Extract the (x, y) coordinate from the center of the cell holding the provided text.  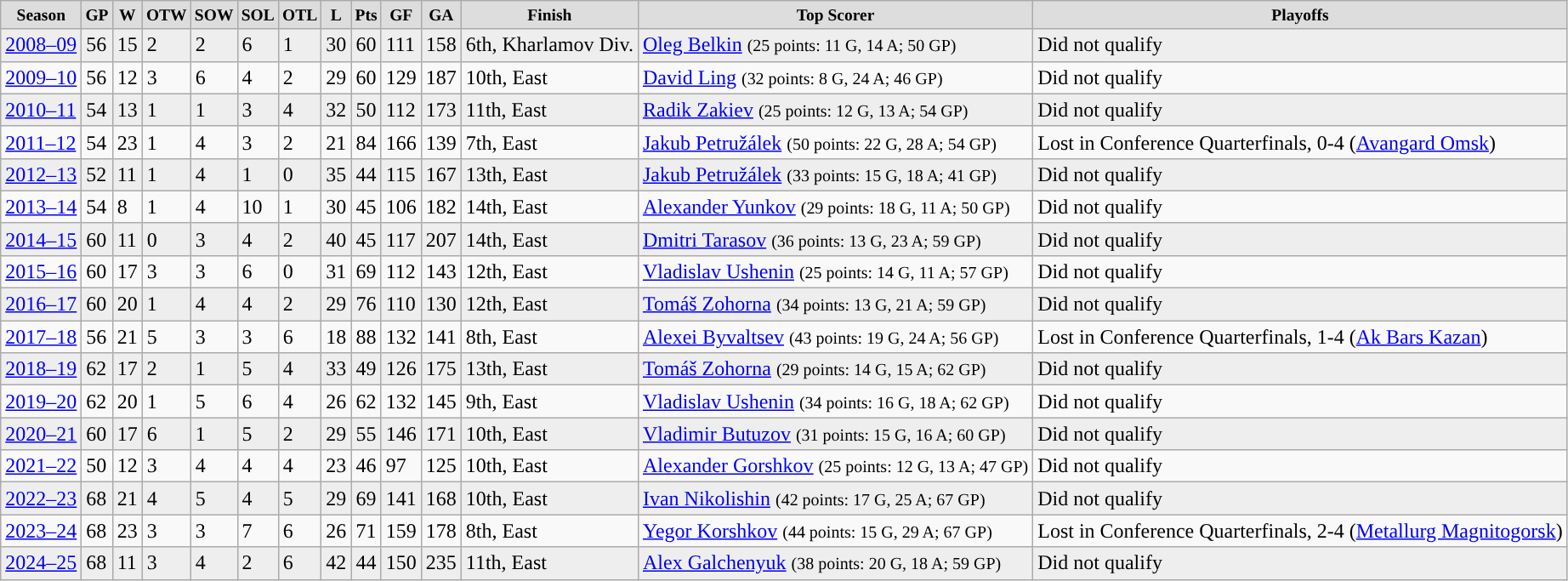
2013–14 (41, 207)
GP (97, 15)
146 (401, 434)
32 (337, 110)
139 (440, 142)
2008–09 (41, 45)
Jakub Petružálek (50 points: 22 G, 28 A; 54 GP) (835, 142)
150 (401, 563)
42 (337, 563)
97 (401, 466)
130 (440, 305)
2023–24 (41, 531)
2012–13 (41, 174)
13 (128, 110)
207 (440, 239)
173 (440, 110)
7th, East (549, 142)
Dmitri Tarasov (36 points: 13 G, 23 A; 59 GP) (835, 239)
L (337, 15)
2020–21 (41, 434)
40 (337, 239)
46 (366, 466)
52 (97, 174)
143 (440, 271)
2011–12 (41, 142)
2022–23 (41, 498)
166 (401, 142)
158 (440, 45)
Finish (549, 15)
Radik Zakiev (25 points: 12 G, 13 A; 54 GP) (835, 110)
167 (440, 174)
171 (440, 434)
Tomáš Zohorna (29 points: 14 G, 15 A; 62 GP) (835, 369)
W (128, 15)
168 (440, 498)
159 (401, 531)
10 (258, 207)
145 (440, 402)
2014–15 (41, 239)
Lost in Conference Quarterfinals, 2-4 (Metallurg Magnitogorsk) (1300, 531)
SOW (214, 15)
OTW (167, 15)
2017–18 (41, 337)
Jakub Petružálek (33 points: 15 G, 18 A; 41 GP) (835, 174)
Top Scorer (835, 15)
Playoffs (1300, 15)
15 (128, 45)
84 (366, 142)
2018–19 (41, 369)
Lost in Conference Quarterfinals, 1-4 (Ak Bars Kazan) (1300, 337)
Alex Galchenyuk (38 points: 20 G, 18 A; 59 GP) (835, 563)
115 (401, 174)
Oleg Belkin (25 points: 11 G, 14 A; 50 GP) (835, 45)
7 (258, 531)
35 (337, 174)
106 (401, 207)
2010–11 (41, 110)
9th, East (549, 402)
2009–10 (41, 77)
GF (401, 15)
129 (401, 77)
Alexander Yunkov (29 points: 18 G, 11 A; 50 GP) (835, 207)
2015–16 (41, 271)
David Ling (32 points: 8 G, 24 A; 46 GP) (835, 77)
Vladimir Butuzov (31 points: 15 G, 16 A; 60 GP) (835, 434)
6th, Kharlamov Div. (549, 45)
187 (440, 77)
71 (366, 531)
Vladislav Ushenin (25 points: 14 G, 11 A; 57 GP) (835, 271)
125 (440, 466)
GA (440, 15)
18 (337, 337)
55 (366, 434)
31 (337, 271)
235 (440, 563)
2024–25 (41, 563)
126 (401, 369)
175 (440, 369)
76 (366, 305)
Alexander Gorshkov (25 points: 12 G, 13 A; 47 GP) (835, 466)
Ivan Nikolishin (42 points: 17 G, 25 A; 67 GP) (835, 498)
178 (440, 531)
Lost in Conference Quarterfinals, 0-4 (Avangard Omsk) (1300, 142)
Season (41, 15)
Yegor Korshkov (44 points: 15 G, 29 A; 67 GP) (835, 531)
8 (128, 207)
Pts (366, 15)
SOL (258, 15)
2021–22 (41, 466)
110 (401, 305)
2016–17 (41, 305)
111 (401, 45)
49 (366, 369)
33 (337, 369)
117 (401, 239)
OTL (299, 15)
2019–20 (41, 402)
88 (366, 337)
Vladislav Ushenin (34 points: 16 G, 18 A; 62 GP) (835, 402)
Alexei Byvaltsev (43 points: 19 G, 24 A; 56 GP) (835, 337)
182 (440, 207)
Tomáš Zohorna (34 points: 13 G, 21 A; 59 GP) (835, 305)
